For the text-containing cell, return its midpoint in [x, y] coordinate format. 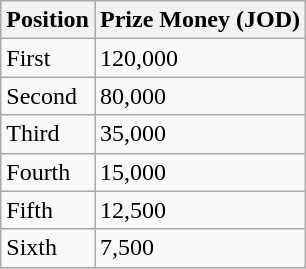
120,000 [200, 58]
Fourth [48, 172]
35,000 [200, 134]
Fifth [48, 210]
First [48, 58]
80,000 [200, 96]
Position [48, 20]
Third [48, 134]
15,000 [200, 172]
Sixth [48, 248]
12,500 [200, 210]
Prize Money (JOD) [200, 20]
Second [48, 96]
7,500 [200, 248]
